From the cell containing the given text, extract its center point as [x, y] coordinate. 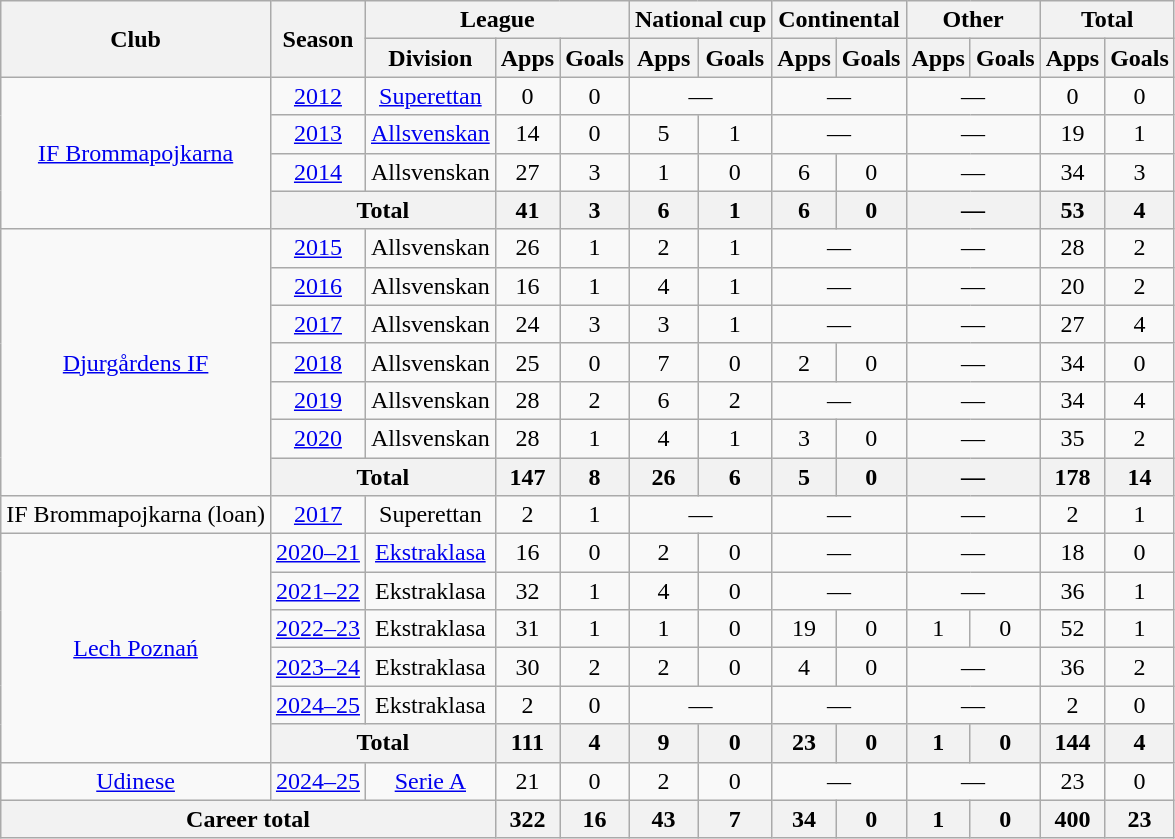
Division [430, 58]
18 [1072, 553]
322 [527, 819]
2023–24 [318, 667]
144 [1072, 743]
Club [136, 39]
32 [527, 591]
400 [1072, 819]
Other [973, 20]
2020–21 [318, 553]
2015 [318, 248]
Continental [839, 20]
35 [1072, 438]
43 [663, 819]
2019 [318, 400]
2016 [318, 286]
2018 [318, 362]
National cup [700, 20]
24 [527, 324]
31 [527, 629]
41 [527, 210]
Djurgårdens IF [136, 362]
Udinese [136, 781]
21 [527, 781]
2020 [318, 438]
2021–22 [318, 591]
2014 [318, 172]
178 [1072, 477]
8 [595, 477]
2012 [318, 96]
Serie A [430, 781]
Career total [248, 819]
53 [1072, 210]
Lech Poznań [136, 648]
IF Brommapojkarna [136, 153]
League [497, 20]
52 [1072, 629]
2013 [318, 134]
111 [527, 743]
25 [527, 362]
2022–23 [318, 629]
20 [1072, 286]
30 [527, 667]
147 [527, 477]
IF Brommapojkarna (loan) [136, 515]
9 [663, 743]
Season [318, 39]
